Locate the cell with the specified text and output its [X, Y] center coordinate. 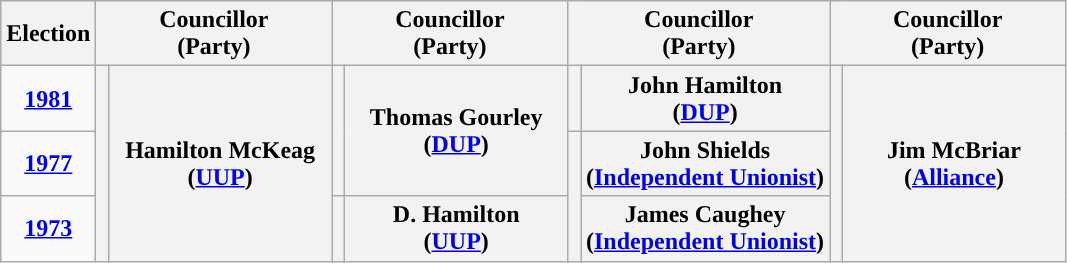
James Caughey (Independent Unionist) [704, 228]
Hamilton McKeag (UUP) [220, 164]
John Hamilton (DUP) [704, 98]
D. Hamilton (UUP) [456, 228]
1981 [48, 98]
Election [48, 34]
Thomas Gourley (DUP) [456, 131]
1973 [48, 228]
1977 [48, 164]
John Shields (Independent Unionist) [704, 164]
Jim McBriar (Alliance) [954, 164]
